Locate the cell with the specified text and output its (x, y) center coordinate. 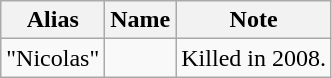
Alias (53, 20)
Killed in 2008. (254, 58)
"Nicolas" (53, 58)
Note (254, 20)
Name (140, 20)
